Scan for the cell matching the given text and deliver its [X, Y] coordinate at center. 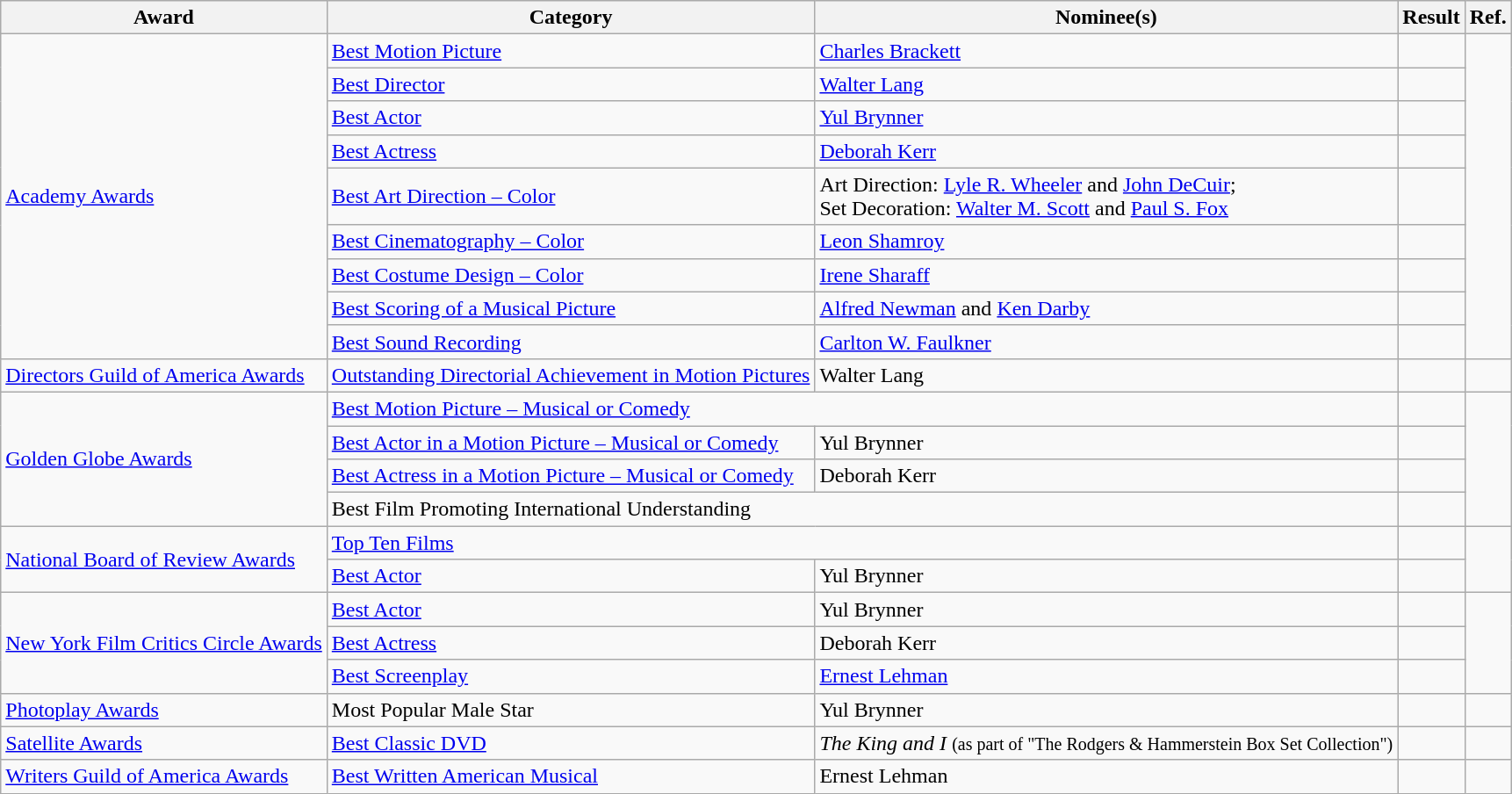
Nominee(s) [1106, 18]
The King and I (as part of "The Rodgers & Hammerstein Box Set Collection") [1106, 743]
Best Director [571, 84]
Best Scoring of a Musical Picture [571, 308]
National Board of Review Awards [164, 559]
Outstanding Directorial Achievement in Motion Pictures [571, 375]
Ref. [1487, 18]
Carlton W. Faulkner [1106, 342]
Best Art Direction – Color [571, 197]
Category [571, 18]
Best Film Promoting International Understanding [862, 509]
Best Screenplay [571, 676]
Best Motion Picture [571, 51]
Best Cinematography – Color [571, 242]
Golden Globe Awards [164, 458]
Best Sound Recording [571, 342]
Most Popular Male Star [571, 710]
Best Motion Picture – Musical or Comedy [862, 408]
Photoplay Awards [164, 710]
Directors Guild of America Awards [164, 375]
Art Direction: Lyle R. Wheeler and John DeCuir; Set Decoration: Walter M. Scott and Paul S. Fox [1106, 197]
Top Ten Films [862, 543]
Charles Brackett [1106, 51]
Best Costume Design – Color [571, 275]
Best Actor in a Motion Picture – Musical or Comedy [571, 442]
New York Film Critics Circle Awards [164, 643]
Alfred Newman and Ken Darby [1106, 308]
Best Classic DVD [571, 743]
Award [164, 18]
Writers Guild of America Awards [164, 776]
Academy Awards [164, 197]
Satellite Awards [164, 743]
Leon Shamroy [1106, 242]
Irene Sharaff [1106, 275]
Result [1431, 18]
Best Written American Musical [571, 776]
Best Actress in a Motion Picture – Musical or Comedy [571, 476]
